Determine the [x, y] coordinate at the center of the cell enclosing the given text.  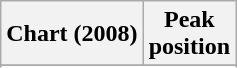
Peakposition [189, 34]
Chart (2008) [72, 34]
